Locate the cell with the specified text and output its (x, y) center coordinate. 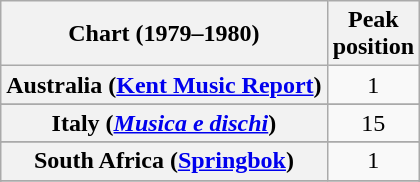
Australia (Kent Music Report) (164, 85)
Peakposition (373, 34)
Italy (Musica e dischi) (164, 123)
15 (373, 123)
South Africa (Springbok) (164, 161)
Chart (1979–1980) (164, 34)
